Extract the [X, Y] coordinate from the center of the cell holding the provided text.  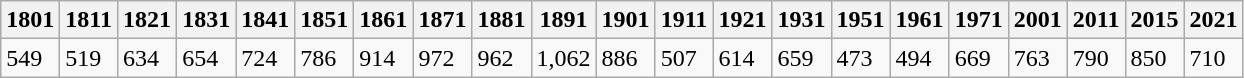
549 [30, 58]
1831 [206, 20]
790 [1096, 58]
2021 [1214, 20]
494 [920, 58]
1901 [626, 20]
1801 [30, 20]
2015 [1154, 20]
786 [324, 58]
972 [442, 58]
763 [1038, 58]
1951 [860, 20]
1,062 [564, 58]
1971 [978, 20]
659 [802, 58]
1841 [266, 20]
1881 [502, 20]
669 [978, 58]
710 [1214, 58]
614 [742, 58]
1891 [564, 20]
654 [206, 58]
2001 [1038, 20]
886 [626, 58]
1961 [920, 20]
1851 [324, 20]
724 [266, 58]
634 [148, 58]
519 [89, 58]
507 [684, 58]
1871 [442, 20]
914 [384, 58]
1861 [384, 20]
2011 [1096, 20]
1931 [802, 20]
850 [1154, 58]
1811 [89, 20]
1911 [684, 20]
1821 [148, 20]
1921 [742, 20]
962 [502, 58]
473 [860, 58]
